Capture the cell that displays the provided text and extract its (X, Y) central coordinate. 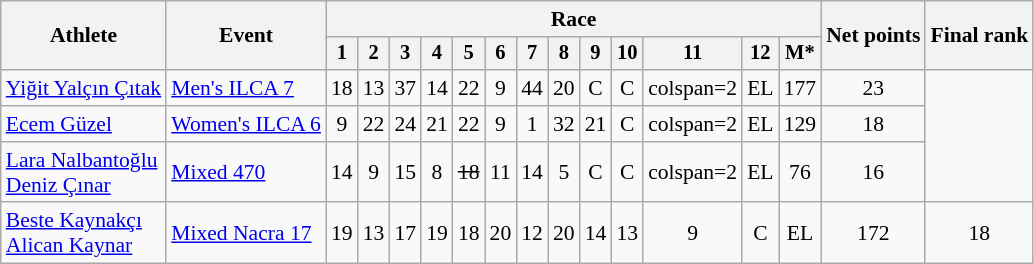
7 (532, 54)
172 (873, 234)
Event (246, 36)
Final rank (979, 36)
23 (873, 88)
24 (405, 124)
Lara NalbantoğluDeniz Çınar (84, 172)
Ecem Güzel (84, 124)
44 (532, 88)
Net points (873, 36)
4 (437, 54)
3 (405, 54)
6 (501, 54)
37 (405, 88)
Athlete (84, 36)
Mixed Nacra 17 (246, 234)
177 (800, 88)
17 (405, 234)
76 (800, 172)
Yiğit Yalçın Çıtak (84, 88)
32 (564, 124)
Men's ILCA 7 (246, 88)
Beste KaynakçıAlican Kaynar (84, 234)
15 (405, 172)
Race (574, 19)
Women's ILCA 6 (246, 124)
16 (873, 172)
10 (627, 54)
Mixed 470 (246, 172)
2 (374, 54)
129 (800, 124)
M* (800, 54)
